Scan for the cell matching the given text and deliver its (x, y) coordinate at center. 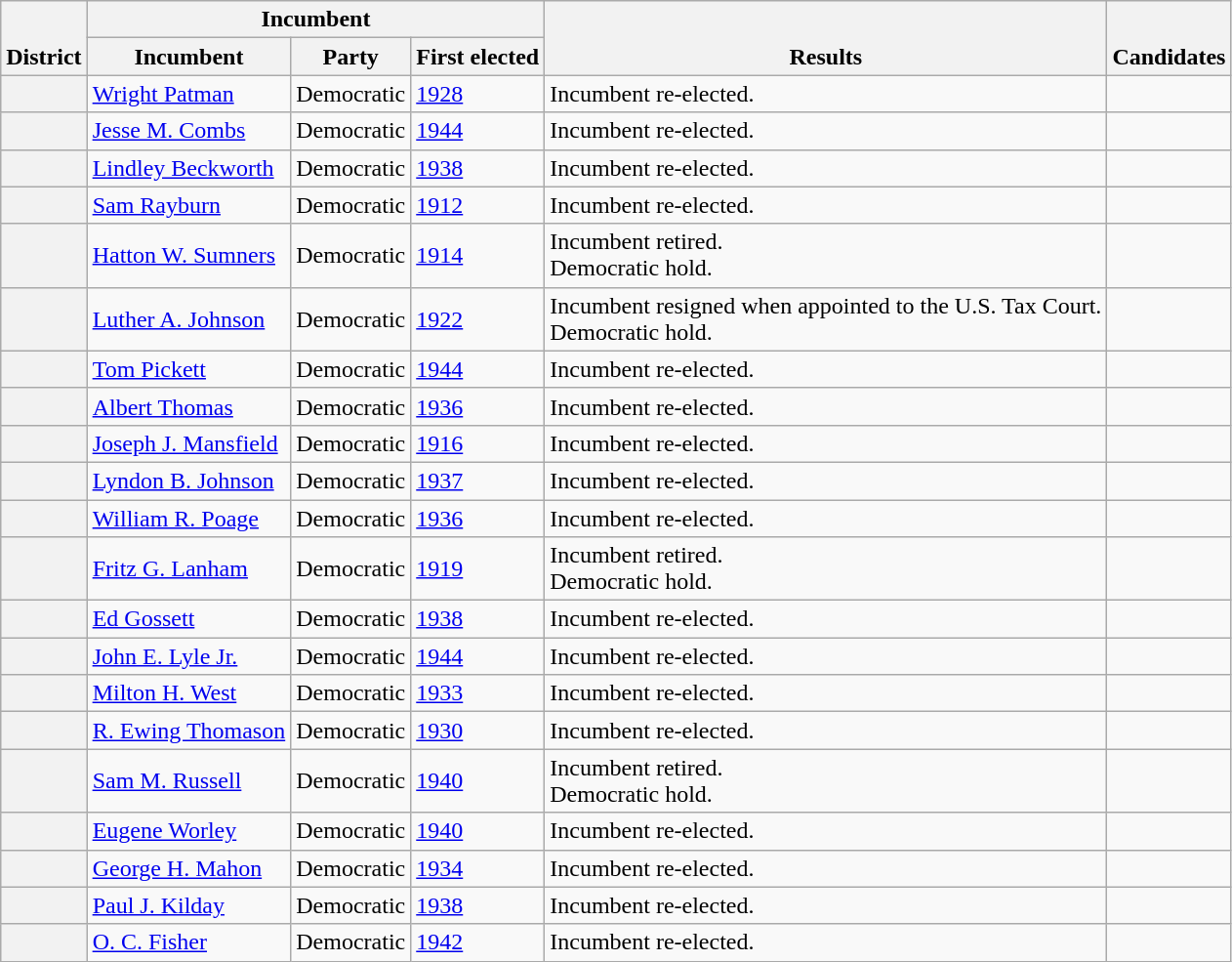
Milton H. West (189, 693)
William R. Poage (189, 519)
Results (826, 38)
Luther A. Johnson (189, 318)
Lyndon B. Johnson (189, 481)
1933 (478, 693)
Joseph J. Mansfield (189, 443)
Party (351, 57)
Hatton W. Sumners (189, 256)
1930 (478, 731)
First elected (478, 57)
George H. Mahon (189, 868)
1914 (478, 256)
Tom Pickett (189, 369)
1922 (478, 318)
R. Ewing Thomason (189, 731)
District (44, 38)
Wright Patman (189, 94)
Jesse M. Combs (189, 131)
1942 (478, 942)
Sam M. Russell (189, 781)
Incumbent resigned when appointed to the U.S. Tax Court.Democratic hold. (826, 318)
John E. Lyle Jr. (189, 656)
Sam Rayburn (189, 205)
1934 (478, 868)
1919 (478, 568)
1912 (478, 205)
Fritz G. Lanham (189, 568)
1937 (478, 481)
1928 (478, 94)
Lindley Beckworth (189, 168)
Candidates (1170, 38)
Eugene Worley (189, 831)
Ed Gossett (189, 619)
O. C. Fisher (189, 942)
Paul J. Kilday (189, 905)
Albert Thomas (189, 406)
1916 (478, 443)
